Find where the given text appears and provide that cell's center as (x, y) coordinate. 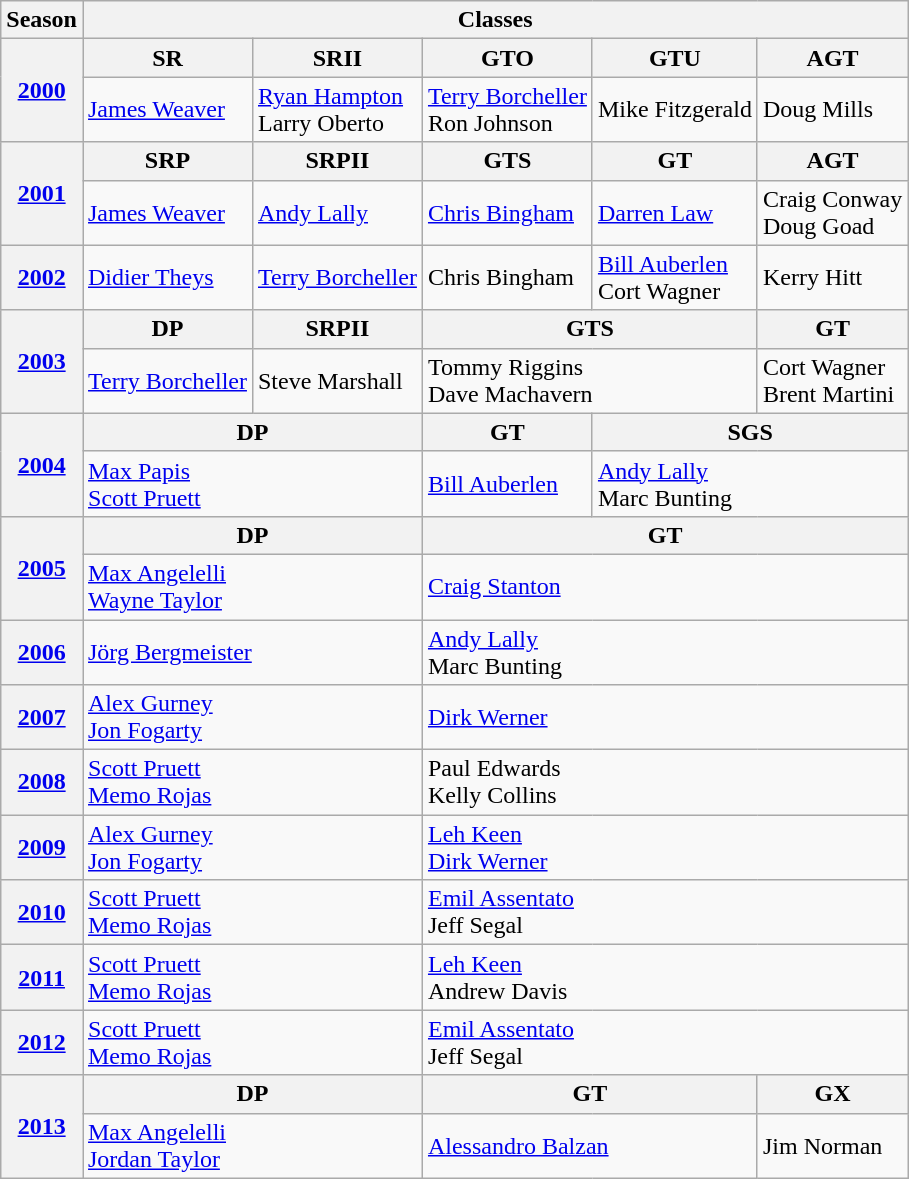
2009 (42, 848)
Andy Lally (337, 212)
Craig Stanton (664, 586)
2004 (42, 464)
GX (832, 1094)
Jim Norman (832, 1146)
Terry Borcheller Ron Johnson (507, 110)
2012 (42, 1042)
2013 (42, 1126)
Dirk Werner (664, 718)
2008 (42, 782)
Season (42, 20)
2003 (42, 362)
2010 (42, 912)
Tommy Riggins Dave Machavern (590, 380)
Classes (494, 20)
Alessandro Balzan (590, 1146)
Ryan Hampton Larry Oberto (337, 110)
Max Angelelli Jordan Taylor (252, 1146)
Kerry Hitt (832, 278)
Cort Wagner Brent Martini (832, 380)
Max Papis Scott Pruett (252, 484)
GTU (674, 58)
Darren Law (674, 212)
GTO (507, 58)
Leh Keen Andrew Davis (664, 978)
Mike Fitzgerald (674, 110)
SGS (750, 432)
2001 (42, 194)
2002 (42, 278)
SRP (167, 161)
Jörg Bergmeister (252, 652)
Max Angelelli Wayne Taylor (252, 586)
Paul Edwards Kelly Collins (664, 782)
2006 (42, 652)
SRII (337, 58)
2007 (42, 718)
Bill Auberlen Cort Wagner (674, 278)
Steve Marshall (337, 380)
2005 (42, 568)
Leh Keen Dirk Werner (664, 848)
Craig Conway Doug Goad (832, 212)
Doug Mills (832, 110)
Didier Theys (167, 278)
2011 (42, 978)
SR (167, 58)
Bill Auberlen (507, 484)
2000 (42, 90)
